Return (x, y) of the center of cell containing provided text 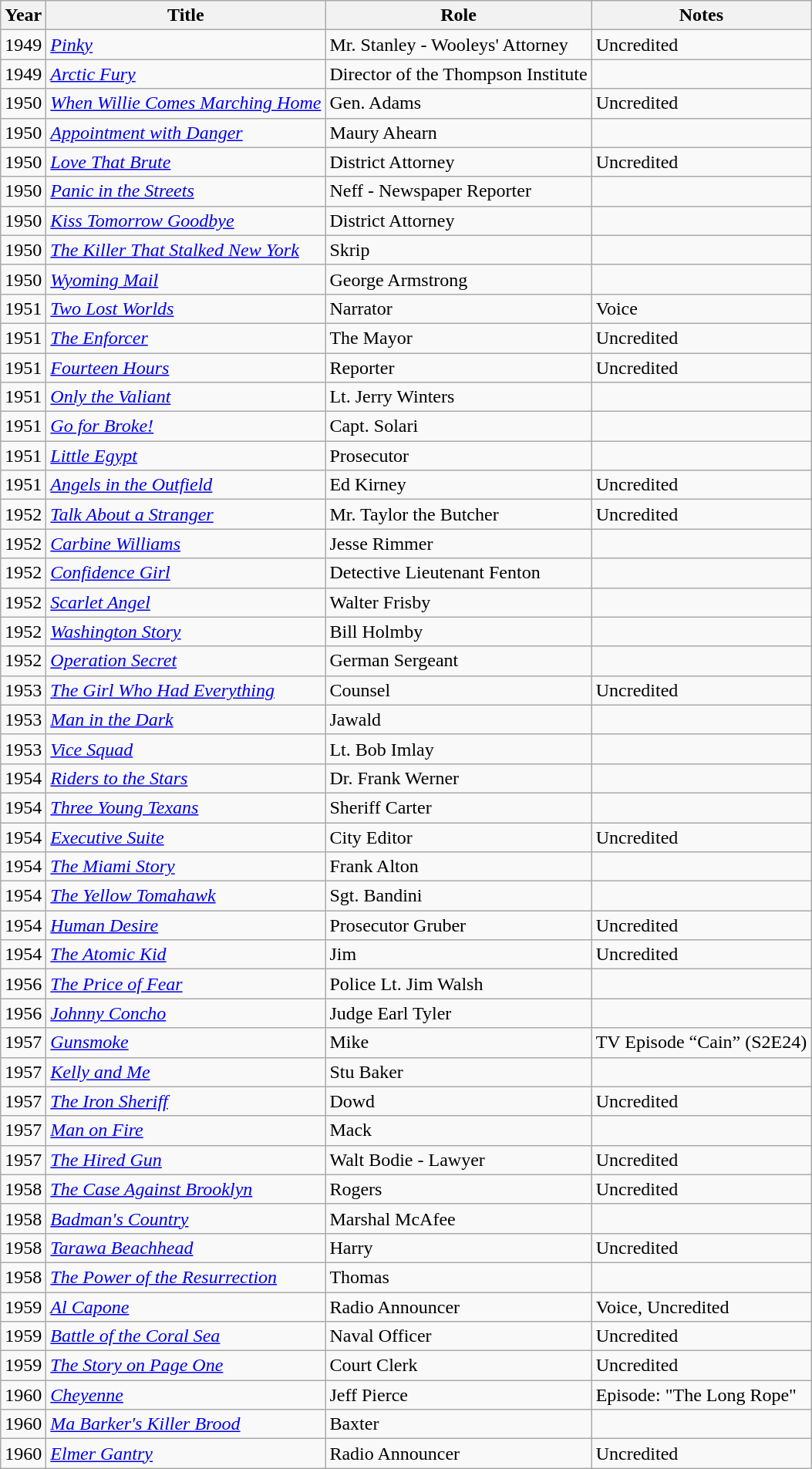
Gunsmoke (186, 1043)
Three Young Texans (186, 807)
Walter Frisby (458, 602)
Title (186, 15)
Harry (458, 1248)
The Power of the Resurrection (186, 1277)
Executive Suite (186, 837)
The Enforcer (186, 338)
Judge Earl Tyler (458, 1013)
Wyoming Mail (186, 279)
Dr. Frank Werner (458, 778)
Arctic Fury (186, 74)
Skrip (458, 250)
Naval Officer (458, 1336)
Maury Ahearn (458, 133)
Man in the Dark (186, 719)
Jeff Pierce (458, 1395)
Confidence Girl (186, 573)
Man on Fire (186, 1130)
Frank Alton (458, 867)
Panic in the Streets (186, 191)
Notes (702, 15)
Kelly and Me (186, 1072)
City Editor (458, 837)
Jim (458, 955)
Only the Valiant (186, 397)
Narrator (458, 308)
Lt. Bob Imlay (458, 749)
Little Egypt (186, 456)
Bill Holmby (458, 632)
The Girl Who Had Everything (186, 690)
Thomas (458, 1277)
Sgt. Bandini (458, 896)
Cheyenne (186, 1395)
Walt Bodie - Lawyer (458, 1160)
Episode: "The Long Rope" (702, 1395)
TV Episode “Cain” (S2E24) (702, 1043)
Washington Story (186, 632)
Mr. Taylor the Butcher (458, 514)
The Hired Gun (186, 1160)
Voice (702, 308)
Mike (458, 1043)
The Yellow Tomahawk (186, 896)
Reporter (458, 368)
Battle of the Coral Sea (186, 1336)
Neff - Newspaper Reporter (458, 191)
The Atomic Kid (186, 955)
Angels in the Outfield (186, 485)
Mr. Stanley - Wooleys' Attorney (458, 45)
Capt. Solari (458, 426)
German Sergeant (458, 661)
The Miami Story (186, 867)
Dowd (458, 1101)
The Story on Page One (186, 1366)
When Willie Comes Marching Home (186, 103)
Elmer Gantry (186, 1454)
Kiss Tomorrow Goodbye (186, 221)
Court Clerk (458, 1366)
Gen. Adams (458, 103)
The Mayor (458, 338)
Marshal McAfee (458, 1218)
Fourteen Hours (186, 368)
Voice, Uncredited (702, 1307)
Carbine Williams (186, 544)
Detective Lieutenant Fenton (458, 573)
Baxter (458, 1424)
Prosecutor (458, 456)
Al Capone (186, 1307)
Talk About a Stranger (186, 514)
Two Lost Worlds (186, 308)
Vice Squad (186, 749)
Riders to the Stars (186, 778)
George Armstrong (458, 279)
Ed Kirney (458, 485)
Jawald (458, 719)
Love That Brute (186, 162)
Appointment with Danger (186, 133)
Sheriff Carter (458, 807)
Tarawa Beachhead (186, 1248)
Mack (458, 1130)
The Killer That Stalked New York (186, 250)
Year (23, 15)
Ma Barker's Killer Brood (186, 1424)
Director of the Thompson Institute (458, 74)
Pinky (186, 45)
Counsel (458, 690)
Lt. Jerry Winters (458, 397)
The Case Against Brooklyn (186, 1189)
Rogers (458, 1189)
The Price of Fear (186, 984)
Prosecutor Gruber (458, 925)
Johnny Concho (186, 1013)
Role (458, 15)
The Iron Sheriff (186, 1101)
Jesse Rimmer (458, 544)
Human Desire (186, 925)
Go for Broke! (186, 426)
Scarlet Angel (186, 602)
Stu Baker (458, 1072)
Police Lt. Jim Walsh (458, 984)
Operation Secret (186, 661)
Badman's Country (186, 1218)
